From the cell containing the given text, extract its center point as (X, Y) coordinate. 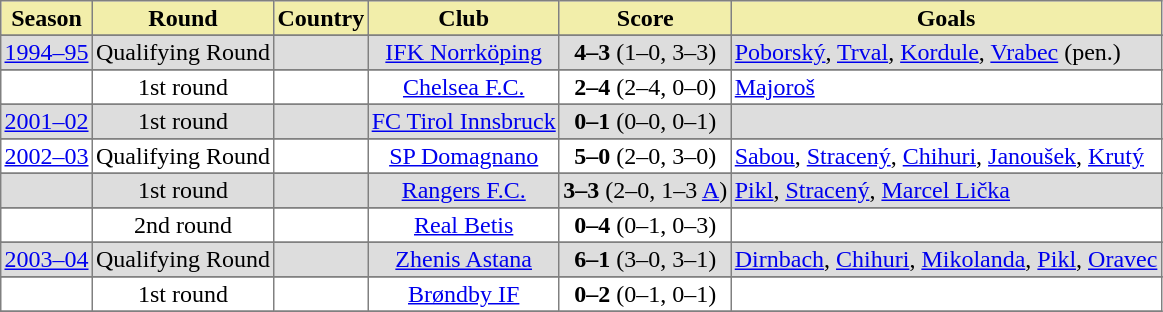
0–4 (0–1, 0–3) (645, 225)
Poborský, Trval, Kordule, Vrabec (pen.) (946, 52)
Chelsea F.C. (464, 87)
2002–03 (47, 156)
2003–04 (47, 259)
1994–95 (47, 52)
6–1 (3–0, 3–1) (645, 259)
Zhenis Astana (464, 259)
Round (183, 18)
2nd round (183, 225)
Pikl, Stracený, Marcel Lička (946, 190)
Season (47, 18)
5–0 (2–0, 3–0) (645, 156)
Majoroš (946, 87)
Sabou, Stracený, Chihuri, Janoušek, Krutý (946, 156)
Dirnbach, Chihuri, Mikolanda, Pikl, Oravec (946, 259)
Club (464, 18)
4–3 (1–0, 3–3) (645, 52)
Brøndby IF (464, 294)
Rangers F.C. (464, 190)
FC Tirol Innsbruck (464, 121)
Score (645, 18)
0–1 (0–0, 0–1) (645, 121)
IFK Norrköping (464, 52)
3–3 (2–0, 1–3 A) (645, 190)
2001–02 (47, 121)
Real Betis (464, 225)
SP Domagnano (464, 156)
2–4 (2–4, 0–0) (645, 87)
0–2 (0–1, 0–1) (645, 294)
Goals (946, 18)
Country (321, 18)
